Capture the cell that displays the provided text and extract its (X, Y) central coordinate. 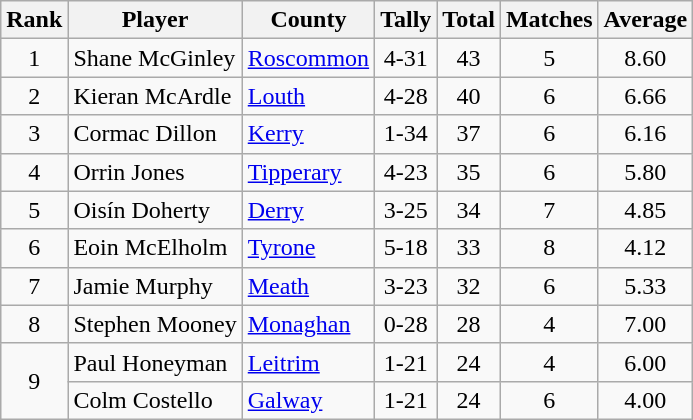
4.00 (646, 400)
3-23 (406, 286)
3 (34, 134)
28 (469, 324)
4-28 (406, 96)
1 (34, 58)
1-34 (406, 134)
Roscommon (308, 58)
Meath (308, 286)
Stephen Mooney (155, 324)
32 (469, 286)
5.33 (646, 286)
Eoin McElholm (155, 248)
Derry (308, 210)
43 (469, 58)
Tyrone (308, 248)
Matches (549, 20)
2 (34, 96)
Kerry (308, 134)
Jamie Murphy (155, 286)
Paul Honeyman (155, 362)
Louth (308, 96)
34 (469, 210)
Rank (34, 20)
Orrin Jones (155, 172)
8.60 (646, 58)
37 (469, 134)
5.80 (646, 172)
Oisín Doherty (155, 210)
9 (34, 381)
4-31 (406, 58)
35 (469, 172)
Cormac Dillon (155, 134)
Tally (406, 20)
Shane McGinley (155, 58)
4.12 (646, 248)
Colm Costello (155, 400)
6.00 (646, 362)
4.85 (646, 210)
0-28 (406, 324)
County (308, 20)
33 (469, 248)
Player (155, 20)
Tipperary (308, 172)
7.00 (646, 324)
Average (646, 20)
4-23 (406, 172)
Leitrim (308, 362)
3-25 (406, 210)
5-18 (406, 248)
6.16 (646, 134)
Kieran McArdle (155, 96)
6.66 (646, 96)
40 (469, 96)
Galway (308, 400)
Monaghan (308, 324)
Total (469, 20)
